Find where the given text appears and provide that cell's center as (x, y) coordinate. 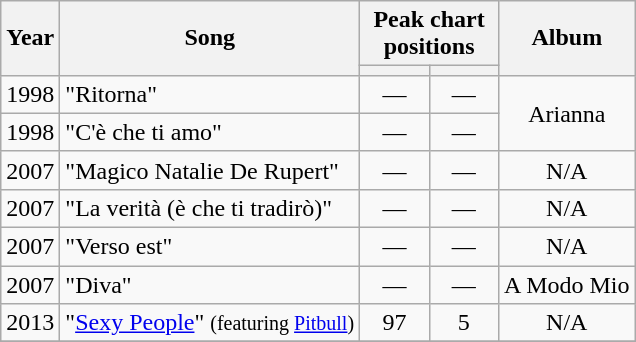
Peak chart positions (430, 34)
97 (394, 323)
"La verità (è che ti tradirò)" (210, 208)
"Magico Natalie De Rupert" (210, 170)
A Modo Mio (567, 285)
"Verso est" (210, 247)
2013 (30, 323)
Album (567, 38)
"Sexy People" (featuring Pitbull) (210, 323)
"Ritorna" (210, 94)
"C'è che ti amo" (210, 132)
Song (210, 38)
Arianna (567, 113)
Year (30, 38)
"Diva" (210, 285)
5 (464, 323)
